Detect which cell encompasses the target text, then output its (X, Y) center coordinate. 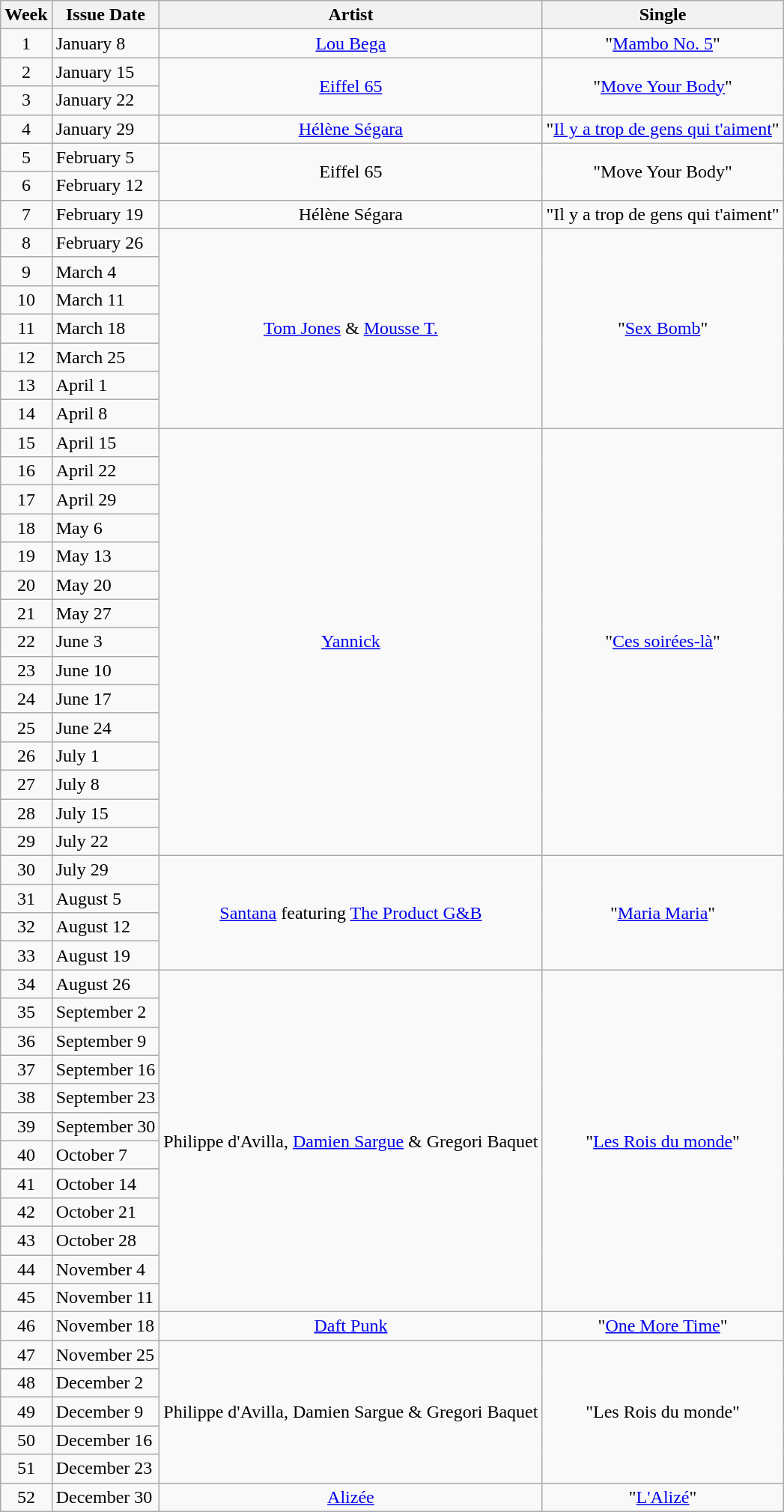
Week (26, 15)
26 (26, 756)
48 (26, 1383)
July 22 (106, 842)
Issue Date (106, 15)
Single (663, 15)
February 12 (106, 186)
July 8 (106, 784)
35 (26, 1012)
17 (26, 500)
"Ces soirées-là" (663, 643)
June 24 (106, 727)
October 7 (106, 1155)
29 (26, 842)
31 (26, 899)
March 25 (106, 357)
Yannick (350, 643)
13 (26, 386)
January 29 (106, 129)
10 (26, 300)
15 (26, 443)
March 4 (106, 271)
August 5 (106, 899)
May 20 (106, 585)
September 2 (106, 1012)
5 (26, 157)
October 14 (106, 1183)
November 18 (106, 1326)
41 (26, 1183)
3 (26, 100)
18 (26, 528)
January 22 (106, 100)
September 23 (106, 1098)
May 6 (106, 528)
June 17 (106, 699)
"One More Time" (663, 1326)
April 15 (106, 443)
2 (26, 72)
19 (26, 556)
12 (26, 357)
7 (26, 214)
28 (26, 813)
July 1 (106, 756)
March 18 (106, 328)
52 (26, 1497)
April 22 (106, 471)
16 (26, 471)
August 26 (106, 984)
April 8 (106, 414)
33 (26, 956)
September 9 (106, 1041)
May 13 (106, 556)
October 21 (106, 1212)
21 (26, 613)
Santana featuring The Product G&B (350, 913)
38 (26, 1098)
October 28 (106, 1240)
Daft Punk (350, 1326)
August 19 (106, 956)
14 (26, 414)
December 16 (106, 1440)
8 (26, 243)
34 (26, 984)
"Sex Bomb" (663, 328)
November 25 (106, 1355)
36 (26, 1041)
August 12 (106, 927)
Artist (350, 15)
January 15 (106, 72)
November 4 (106, 1269)
42 (26, 1212)
February 5 (106, 157)
September 16 (106, 1069)
9 (26, 271)
25 (26, 727)
January 8 (106, 43)
51 (26, 1469)
July 15 (106, 813)
June 3 (106, 642)
May 27 (106, 613)
27 (26, 784)
June 10 (106, 670)
March 11 (106, 300)
December 30 (106, 1497)
"Mambo No. 5" (663, 43)
30 (26, 870)
32 (26, 927)
February 26 (106, 243)
December 2 (106, 1383)
Tom Jones & Mousse T. (350, 328)
37 (26, 1069)
22 (26, 642)
24 (26, 699)
February 19 (106, 214)
November 11 (106, 1298)
47 (26, 1355)
Lou Bega (350, 43)
September 30 (106, 1126)
39 (26, 1126)
45 (26, 1298)
43 (26, 1240)
April 1 (106, 386)
"Maria Maria" (663, 913)
40 (26, 1155)
23 (26, 670)
50 (26, 1440)
December 23 (106, 1469)
Alizée (350, 1497)
April 29 (106, 500)
July 29 (106, 870)
46 (26, 1326)
11 (26, 328)
6 (26, 186)
44 (26, 1269)
1 (26, 43)
December 9 (106, 1412)
4 (26, 129)
"L'Alizé" (663, 1497)
49 (26, 1412)
20 (26, 585)
